Provide the (x, y) coordinate of the cell's center where the given text is located.  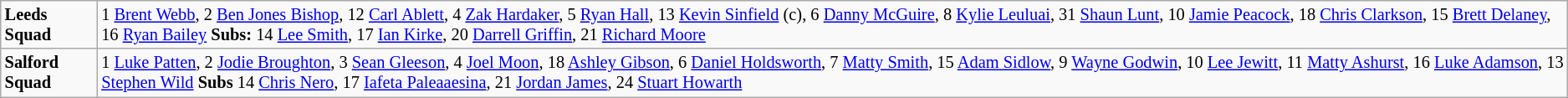
Salford Squad (49, 73)
Leeds Squad (49, 24)
